Output the (X, Y) coordinate of the center of the cell containing the given text.  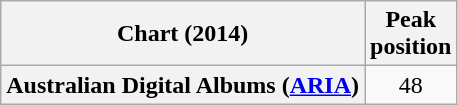
Australian Digital Albums (ARIA) (183, 85)
48 (411, 85)
Chart (2014) (183, 34)
Peakposition (411, 34)
